Determine the [X, Y] coordinate at the center of the cell enclosing the given text.  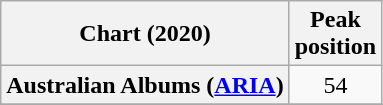
Chart (2020) [145, 34]
Peakposition [335, 34]
Australian Albums (ARIA) [145, 85]
54 [335, 85]
